Detect which cell encompasses the target text, then output its [X, Y] center coordinate. 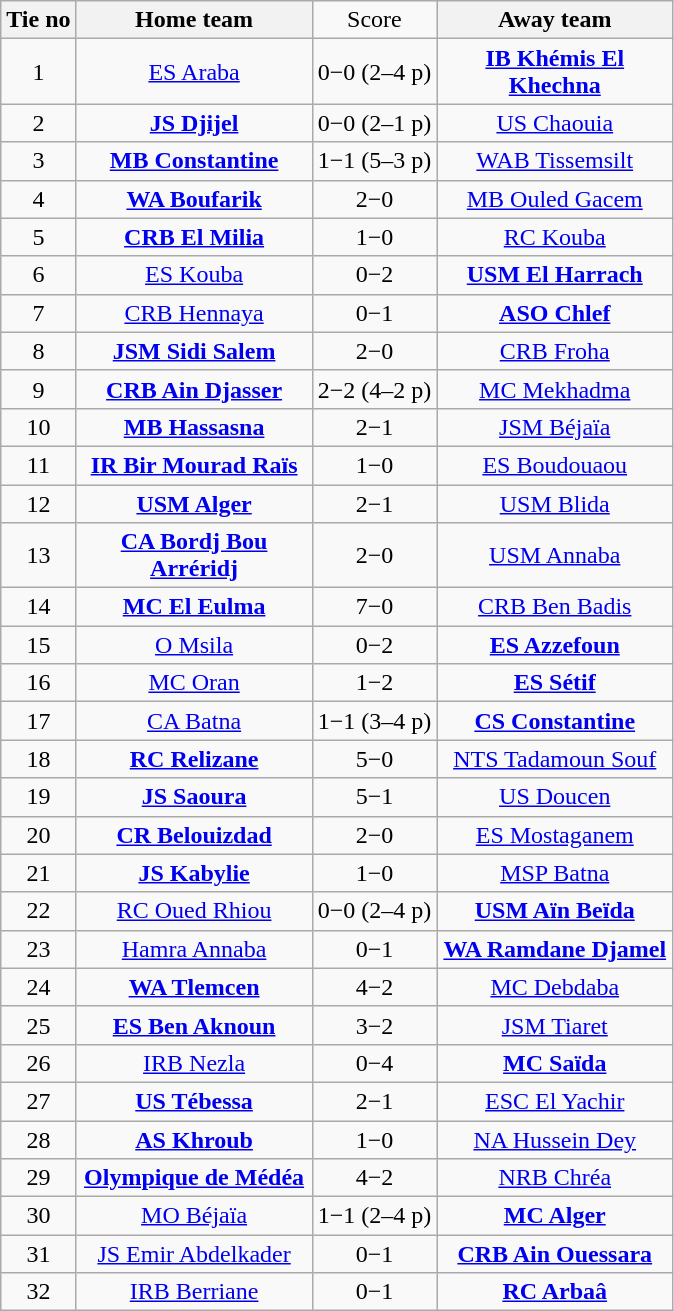
5 [38, 237]
USM Annaba [555, 556]
CA Batna [194, 721]
4 [38, 199]
3−2 [374, 1025]
Away team [555, 20]
JS Djijel [194, 123]
ES Kouba [194, 275]
CR Belouizdad [194, 835]
22 [38, 911]
19 [38, 797]
RC Relizane [194, 759]
IB Khémis El Khechna [555, 72]
CRB Hennaya [194, 313]
Home team [194, 20]
USM Blida [555, 503]
24 [38, 987]
13 [38, 556]
28 [38, 1139]
0−0 (2–1 p) [374, 123]
MC Alger [555, 1216]
12 [38, 503]
ES Azzefoun [555, 645]
CS Constantine [555, 721]
JSM Sidi Salem [194, 351]
11 [38, 465]
21 [38, 873]
14 [38, 607]
9 [38, 389]
USM Aïn Beïda [555, 911]
MSP Batna [555, 873]
26 [38, 1063]
3 [38, 161]
NRB Chréa [555, 1178]
10 [38, 427]
27 [38, 1101]
WA Tlemcen [194, 987]
CRB Froha [555, 351]
31 [38, 1254]
23 [38, 949]
IRB Berriane [194, 1292]
17 [38, 721]
RC Kouba [555, 237]
MO Béjaïa [194, 1216]
MC Mekhadma [555, 389]
1−1 (2–4 p) [374, 1216]
CRB Ben Badis [555, 607]
32 [38, 1292]
RC Arbaâ [555, 1292]
O Msila [194, 645]
CA Bordj Bou Arréridj [194, 556]
MB Constantine [194, 161]
1−1 (3–4 p) [374, 721]
15 [38, 645]
US Chaouia [555, 123]
Hamra Annaba [194, 949]
IRB Nezla [194, 1063]
5−0 [374, 759]
MB Ouled Gacem [555, 199]
2 [38, 123]
JSM Béjaïa [555, 427]
Olympique de Médéa [194, 1178]
IR Bir Mourad Raïs [194, 465]
ES Mostaganem [555, 835]
1−2 [374, 683]
USM El Harrach [555, 275]
30 [38, 1216]
MC Debdaba [555, 987]
7 [38, 313]
5−1 [374, 797]
AS Khroub [194, 1139]
CRB Ain Ouessara [555, 1254]
18 [38, 759]
20 [38, 835]
NTS Tadamoun Souf [555, 759]
CRB El Milia [194, 237]
MC El Eulma [194, 607]
6 [38, 275]
7−0 [374, 607]
JS Emir Abdelkader [194, 1254]
WA Ramdane Djamel [555, 949]
ES Boudouaou [555, 465]
ASO Chlef [555, 313]
JS Saoura [194, 797]
ES Araba [194, 72]
RC Oued Rhiou [194, 911]
MC Oran [194, 683]
25 [38, 1025]
US Doucen [555, 797]
MB Hassasna [194, 427]
US Tébessa [194, 1101]
NA Hussein Dey [555, 1139]
0−4 [374, 1063]
8 [38, 351]
ES Sétif [555, 683]
WAB Tissemsilt [555, 161]
WA Boufarik [194, 199]
29 [38, 1178]
JSM Tiaret [555, 1025]
1−1 (5–3 p) [374, 161]
Score [374, 20]
Tie no [38, 20]
USM Alger [194, 503]
CRB Ain Djasser [194, 389]
1 [38, 72]
ESC El Yachir [555, 1101]
MC Saïda [555, 1063]
ES Ben Aknoun [194, 1025]
2−2 (4–2 p) [374, 389]
JS Kabylie [194, 873]
16 [38, 683]
